From the cell containing the given text, extract its center point as (x, y) coordinate. 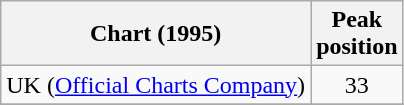
Chart (1995) (156, 34)
33 (357, 85)
Peakposition (357, 34)
UK (Official Charts Company) (156, 85)
